Output the (X, Y) coordinate of the center of the cell containing the given text.  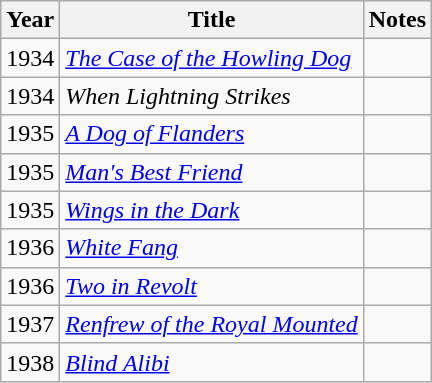
Year (30, 20)
Notes (397, 20)
1937 (30, 324)
Wings in the Dark (212, 210)
Man's Best Friend (212, 172)
When Lightning Strikes (212, 96)
A Dog of Flanders (212, 134)
Renfrew of the Royal Mounted (212, 324)
White Fang (212, 248)
Two in Revolt (212, 286)
Blind Alibi (212, 362)
Title (212, 20)
The Case of the Howling Dog (212, 58)
1938 (30, 362)
